Locate the cell with the specified text and output its [x, y] center coordinate. 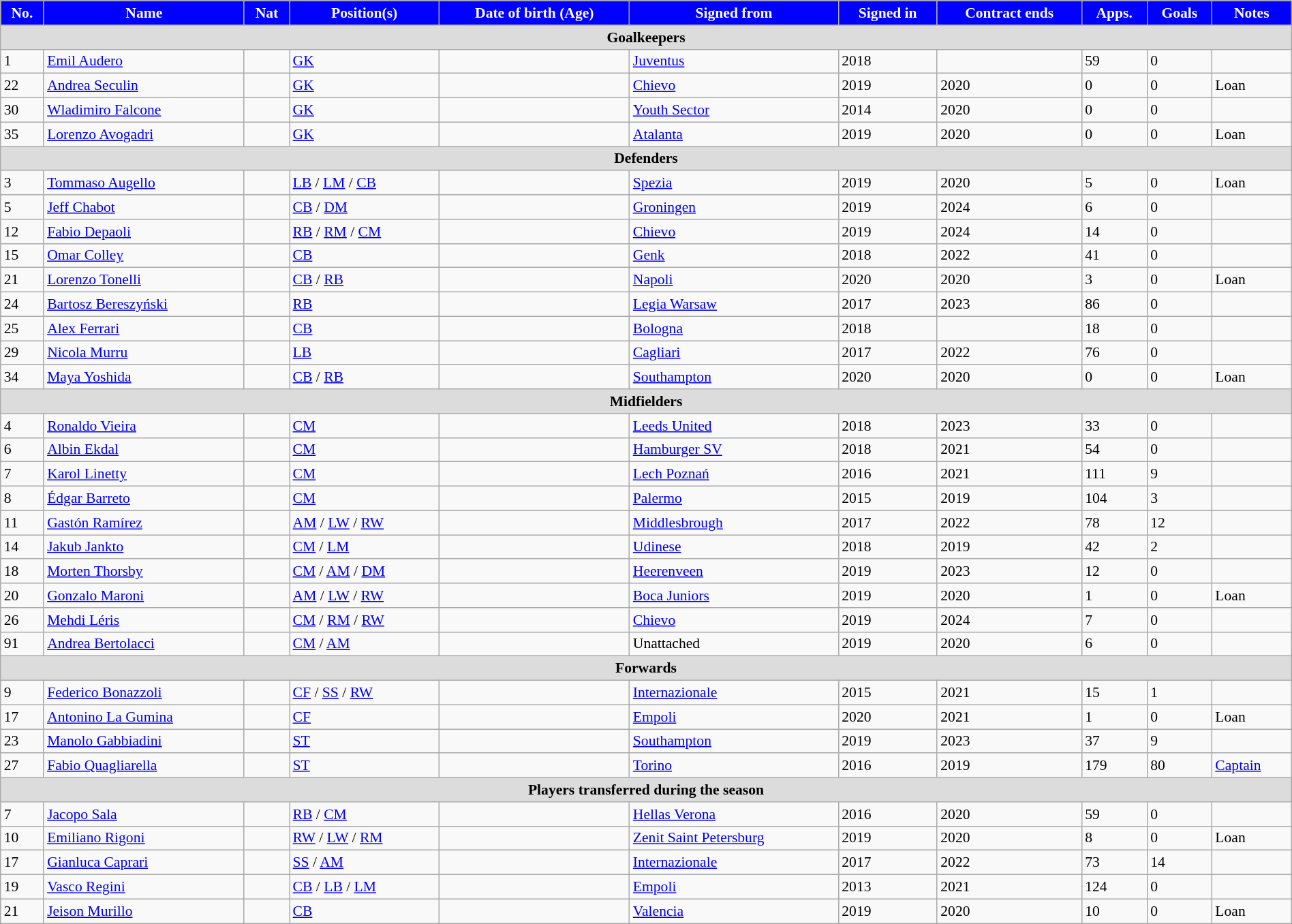
Date of birth (Age) [534, 13]
2013 [887, 887]
27 [22, 766]
CM / AM [365, 644]
Omar Colley [144, 256]
73 [1114, 863]
19 [22, 887]
Middlesbrough [734, 523]
Gastón Ramírez [144, 523]
Genk [734, 256]
Boca Juniors [734, 596]
RB [365, 305]
54 [1114, 450]
CF / SS / RW [365, 693]
Legia Warsaw [734, 305]
Zenit Saint Petersburg [734, 838]
Wladimiro Falcone [144, 110]
Forwards [646, 668]
Midfielders [646, 401]
Jacopo Sala [144, 814]
Defenders [646, 159]
Captain [1251, 766]
37 [1114, 741]
Emiliano Rigoni [144, 838]
Jeison Murillo [144, 911]
25 [22, 328]
No. [22, 13]
CB / LB / LM [365, 887]
Torino [734, 766]
Nat [266, 13]
Valencia [734, 911]
Bartosz Bereszyński [144, 305]
Signed in [887, 13]
Players transferred during the season [646, 790]
LB [365, 353]
35 [22, 134]
Édgar Barreto [144, 499]
RW / LW / RM [365, 838]
24 [22, 305]
Andrea Bertolacci [144, 644]
34 [22, 378]
Nicola Murru [144, 353]
Napoli [734, 280]
104 [1114, 499]
124 [1114, 887]
Udinese [734, 547]
11 [22, 523]
Andrea Seculin [144, 86]
Hellas Verona [734, 814]
CF [365, 717]
33 [1114, 426]
20 [22, 596]
Goalkeepers [646, 37]
Lorenzo Avogadri [144, 134]
Lech Poznań [734, 474]
Signed from [734, 13]
Tommaso Augello [144, 183]
22 [22, 86]
Cagliari [734, 353]
Contract ends [1009, 13]
111 [1114, 474]
Gonzalo Maroni [144, 596]
Albin Ekdal [144, 450]
Hamburger SV [734, 450]
Jakub Jankto [144, 547]
Mehdi Léris [144, 620]
RB / CM [365, 814]
Bologna [734, 328]
86 [1114, 305]
Unattached [734, 644]
Name [144, 13]
2 [1179, 547]
Apps. [1114, 13]
23 [22, 741]
Heerenveen [734, 572]
Manolo Gabbiadini [144, 741]
179 [1114, 766]
Fabio Quagliarella [144, 766]
42 [1114, 547]
4 [22, 426]
RB / RM / CM [365, 232]
Emil Audero [144, 61]
Juventus [734, 61]
Groningen [734, 207]
30 [22, 110]
2014 [887, 110]
Atalanta [734, 134]
26 [22, 620]
Ronaldo Vieira [144, 426]
Jeff Chabot [144, 207]
41 [1114, 256]
91 [22, 644]
Federico Bonazzoli [144, 693]
Karol Linetty [144, 474]
29 [22, 353]
CB / DM [365, 207]
Spezia [734, 183]
Palermo [734, 499]
Youth Sector [734, 110]
Morten Thorsby [144, 572]
Vasco Regini [144, 887]
76 [1114, 353]
CM / AM / DM [365, 572]
LB / LM / CB [365, 183]
CM / LM [365, 547]
78 [1114, 523]
Goals [1179, 13]
Leeds United [734, 426]
Notes [1251, 13]
Alex Ferrari [144, 328]
Antonino La Gumina [144, 717]
Position(s) [365, 13]
Fabio Depaoli [144, 232]
Lorenzo Tonelli [144, 280]
CM / RM / RW [365, 620]
Gianluca Caprari [144, 863]
SS / AM [365, 863]
Maya Yoshida [144, 378]
80 [1179, 766]
